Determine the [x, y] coordinate at the center of the cell enclosing the given text.  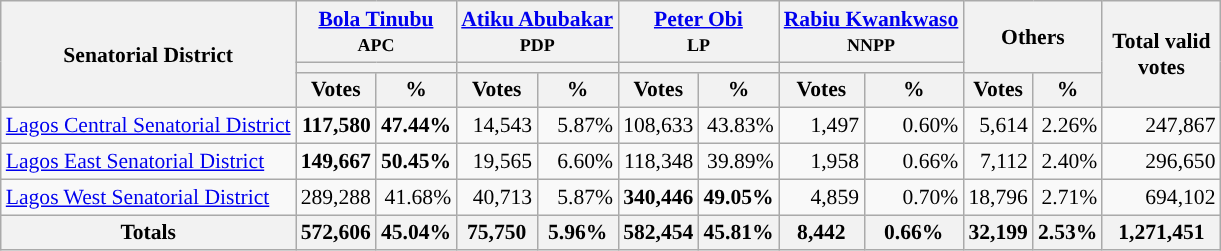
2.40% [1068, 162]
19,565 [496, 162]
Peter ObiLP [698, 32]
247,867 [1161, 126]
289,288 [336, 197]
Bola TinubuAPC [376, 32]
296,650 [1161, 162]
Lagos West Senatorial District [148, 197]
582,454 [658, 233]
75,750 [496, 233]
5,614 [998, 126]
118,348 [658, 162]
41.68% [416, 197]
Others [1032, 36]
572,606 [336, 233]
49.05% [738, 197]
Total valid votes [1161, 54]
Rabiu KwankwasoNNPP [872, 32]
2.26% [1068, 126]
2.71% [1068, 197]
108,633 [658, 126]
1,497 [822, 126]
32,199 [998, 233]
18,796 [998, 197]
0.70% [914, 197]
39.89% [738, 162]
0.60% [914, 126]
Lagos Central Senatorial District [148, 126]
340,446 [658, 197]
2.53% [1068, 233]
Senatorial District [148, 54]
117,580 [336, 126]
Totals [148, 233]
14,543 [496, 126]
Atiku AbubakarPDP [537, 32]
149,667 [336, 162]
Lagos East Senatorial District [148, 162]
50.45% [416, 162]
45.04% [416, 233]
1,958 [822, 162]
6.60% [578, 162]
4,859 [822, 197]
40,713 [496, 197]
43.83% [738, 126]
694,102 [1161, 197]
45.81% [738, 233]
5.96% [578, 233]
7,112 [998, 162]
1,271,451 [1161, 233]
8,442 [822, 233]
47.44% [416, 126]
